Locate the cell with the specified text and output its (X, Y) center coordinate. 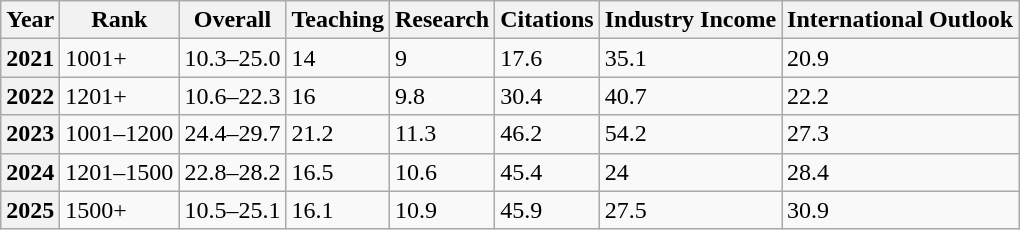
46.2 (547, 134)
2025 (30, 210)
17.6 (547, 58)
9.8 (442, 96)
Rank (120, 20)
Teaching (338, 20)
9 (442, 58)
1201+ (120, 96)
1500+ (120, 210)
24 (690, 172)
28.4 (900, 172)
Industry Income (690, 20)
22.8–28.2 (232, 172)
16.1 (338, 210)
1001–1200 (120, 134)
10.5–25.1 (232, 210)
11.3 (442, 134)
2024 (30, 172)
2023 (30, 134)
Overall (232, 20)
10.6 (442, 172)
45.4 (547, 172)
2022 (30, 96)
20.9 (900, 58)
54.2 (690, 134)
27.5 (690, 210)
16 (338, 96)
10.6–22.3 (232, 96)
22.2 (900, 96)
Research (442, 20)
45.9 (547, 210)
14 (338, 58)
30.9 (900, 210)
24.4–29.7 (232, 134)
21.2 (338, 134)
1001+ (120, 58)
40.7 (690, 96)
10.9 (442, 210)
1201–1500 (120, 172)
Year (30, 20)
16.5 (338, 172)
International Outlook (900, 20)
35.1 (690, 58)
27.3 (900, 134)
2021 (30, 58)
Citations (547, 20)
30.4 (547, 96)
10.3–25.0 (232, 58)
